Return the (x, y) coordinate for the center point of the cell that contains the specified text.  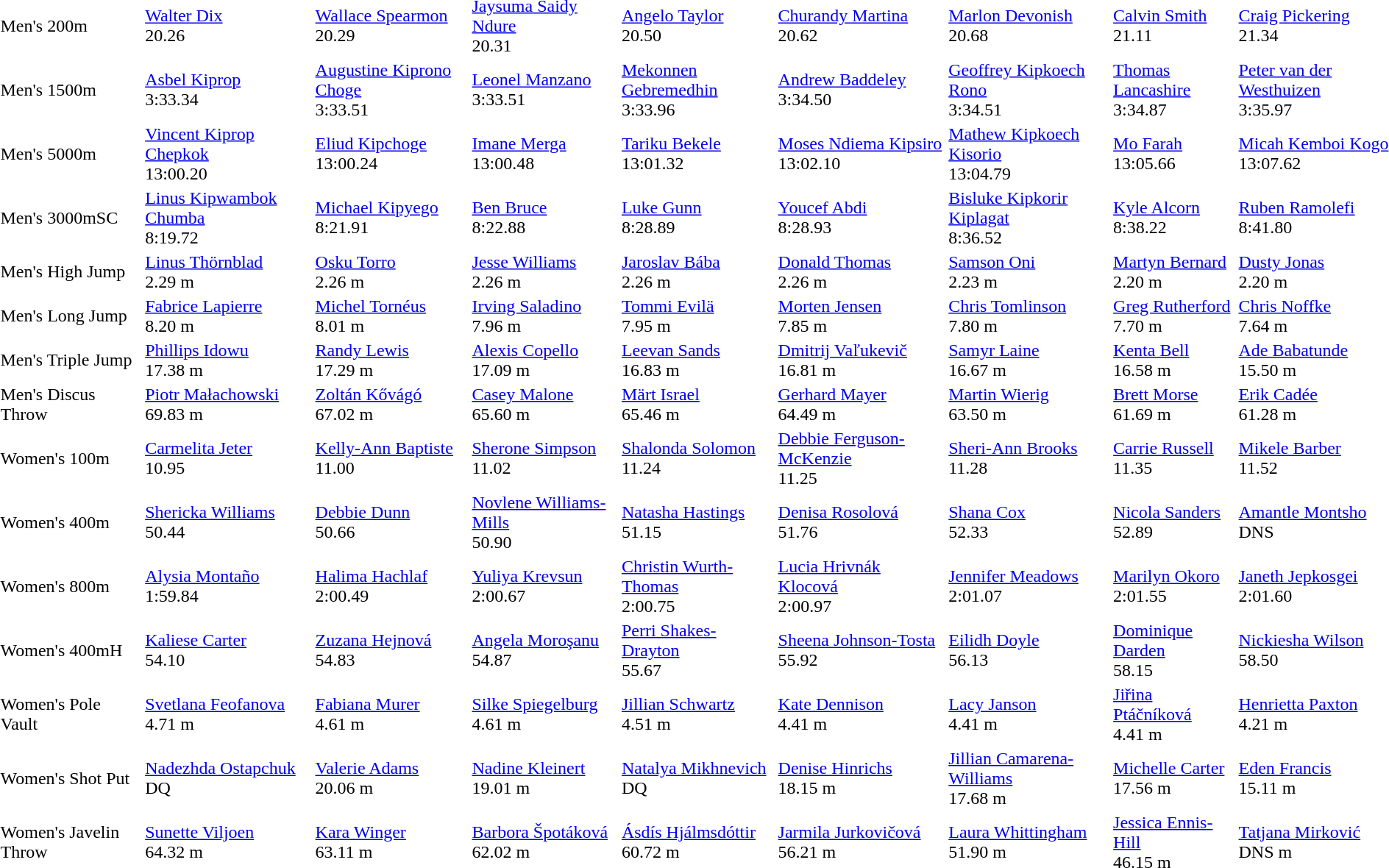
Shana Cox 52.33 (1029, 522)
Yuliya Krevsun 2:00.67 (544, 586)
Alysia Montaño 1:59.84 (228, 586)
Moses Ndiema Kipsiro 13:02.10 (861, 154)
Osku Torro 2.26 m (391, 272)
Kelly-Ann Baptiste 11.00 (391, 458)
Morten Jensen 7.85 m (861, 316)
Nadine Kleinert 19.01 m (544, 778)
Brett Morse 61.69 m (1174, 405)
Debbie Dunn 50.66 (391, 522)
Dominique Darden 58.15 (1174, 650)
Märt Israel 65.46 m (697, 405)
Andrew Baddeley 3:34.50 (861, 90)
Jaroslav Bába 2.26 m (697, 272)
Leonel Manzano 3:33.51 (544, 90)
Tommi Evilä 7.95 m (697, 316)
Fabiana Murer 4.61 m (391, 714)
Jennifer Meadows 2:01.07 (1029, 586)
Ben Bruce 8:22.88 (544, 218)
Denisa Rosolová 51.76 (861, 522)
Tariku Bekele 13:01.32 (697, 154)
Jiřina Ptáčníková 4.41 m (1174, 714)
Jillian Schwartz 4.51 m (697, 714)
Linus Thörnblad 2.29 m (228, 272)
Zuzana Hejnová 54.83 (391, 650)
Linus Kipwambok Chumba 8:19.72 (228, 218)
Nadezhda Ostapchuk DQ (228, 778)
Chris Tomlinson 7.80 m (1029, 316)
Samyr Laine 16.67 m (1029, 360)
Imane Merga 13:00.48 (544, 154)
Natasha Hastings 51.15 (697, 522)
Greg Rutherford 7.70 m (1174, 316)
Mekonnen Gebremedhin 3:33.96 (697, 90)
Vincent Kiprop Chepkok 13:00.20 (228, 154)
Eilidh Doyle 56.13 (1029, 650)
Kate Dennison 4.41 m (861, 714)
Sheena Johnson-Tosta 55.92 (861, 650)
Augustine Kiprono Choge 3:33.51 (391, 90)
Geoffrey Kipkoech Rono 3:34.51 (1029, 90)
Michael Kipyego 8:21.91 (391, 218)
Denise Hinrichs 18.15 m (861, 778)
Michel Tornéus 8.01 m (391, 316)
Novlene Williams-Mills 50.90 (544, 522)
Eliud Kipchoge 13:00.24 (391, 154)
Kaliese Carter 54.10 (228, 650)
Nicola Sanders 52.89 (1174, 522)
Perri Shakes-Drayton 55.67 (697, 650)
Michelle Carter 17.56 m (1174, 778)
Piotr Małachowski 69.83 m (228, 405)
Dmitrij Vaľukevič 16.81 m (861, 360)
Youcef Abdi 8:28.93 (861, 218)
Angela Moroşanu 54.87 (544, 650)
Phillips Idowu 17.38 m (228, 360)
Sherone Simpson 11.02 (544, 458)
Lacy Janson 4.41 m (1029, 714)
Svetlana Feofanova 4.71 m (228, 714)
Randy Lewis 17.29 m (391, 360)
Casey Malone 65.60 m (544, 405)
Debbie Ferguson-McKenzie 11.25 (861, 458)
Kyle Alcorn 8:38.22 (1174, 218)
Mathew Kipkoech Kisorio 13:04.79 (1029, 154)
Shericka Williams 50.44 (228, 522)
Bisluke Kipkorir Kiplagat 8:36.52 (1029, 218)
Christin Wurth-Thomas 2:00.75 (697, 586)
Shalonda Solomon 11.24 (697, 458)
Thomas Lancashire 3:34.87 (1174, 90)
Mo Farah 13:05.66 (1174, 154)
Zoltán Kővágó 67.02 m (391, 405)
Luke Gunn 8:28.89 (697, 218)
Sheri-Ann Brooks 11.28 (1029, 458)
Irving Saladino 7.96 m (544, 316)
Samson Oni 2.23 m (1029, 272)
Carrie Russell 11.35 (1174, 458)
Marilyn Okoro 2:01.55 (1174, 586)
Carmelita Jeter 10.95 (228, 458)
Donald Thomas 2.26 m (861, 272)
Lucia Hrivnák Klocová 2:00.97 (861, 586)
Jillian Camarena-Williams 17.68 m (1029, 778)
Fabrice Lapierre 8.20 m (228, 316)
Alexis Copello 17.09 m (544, 360)
Natalya Mikhnevich DQ (697, 778)
Kenta Bell 16.58 m (1174, 360)
Asbel Kiprop 3:33.34 (228, 90)
Martin Wierig 63.50 m (1029, 405)
Jesse Williams 2.26 m (544, 272)
Valerie Adams 20.06 m (391, 778)
Gerhard Mayer 64.49 m (861, 405)
Silke Spiegelburg 4.61 m (544, 714)
Halima Hachlaf 2:00.49 (391, 586)
Martyn Bernard 2.20 m (1174, 272)
Leevan Sands 16.83 m (697, 360)
